Capture the cell that displays the provided text and extract its [X, Y] central coordinate. 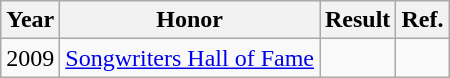
2009 [30, 58]
Songwriters Hall of Fame [190, 58]
Year [30, 20]
Result [358, 20]
Ref. [422, 20]
Honor [190, 20]
